Output the (X, Y) coordinate of the center of the cell containing the given text.  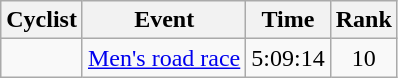
Event (164, 20)
10 (364, 58)
Time (288, 20)
Men's road race (164, 58)
Rank (364, 20)
Cyclist (42, 20)
5:09:14 (288, 58)
